Capture the cell that displays the provided text and extract its (x, y) central coordinate. 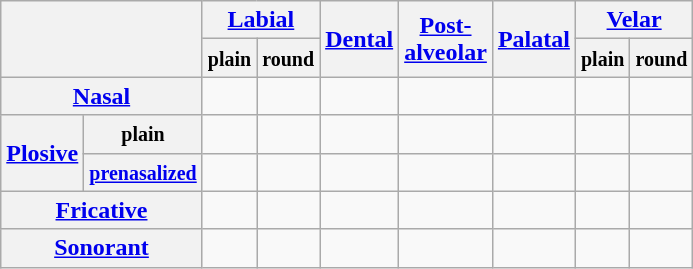
Palatal (534, 39)
Dental (360, 39)
Labial (260, 20)
prenasalized (143, 172)
Fricative (102, 210)
Nasal (102, 96)
Sonorant (102, 248)
Velar (634, 20)
Post-alveolar (446, 39)
Plosive (42, 153)
